Search for the cell housing the specified text and yield its (X, Y) center coordinate. 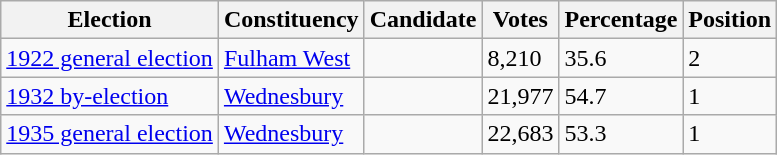
Candidate (423, 20)
1932 by-election (110, 96)
35.6 (621, 58)
Percentage (621, 20)
1922 general election (110, 58)
Election (110, 20)
1935 general election (110, 134)
53.3 (621, 134)
21,977 (520, 96)
8,210 (520, 58)
Votes (520, 20)
Fulham West (291, 58)
54.7 (621, 96)
22,683 (520, 134)
Position (730, 20)
2 (730, 58)
Constituency (291, 20)
